Pinpoint the cell where the given text exists, returning its [x, y] midpoint coordinate. 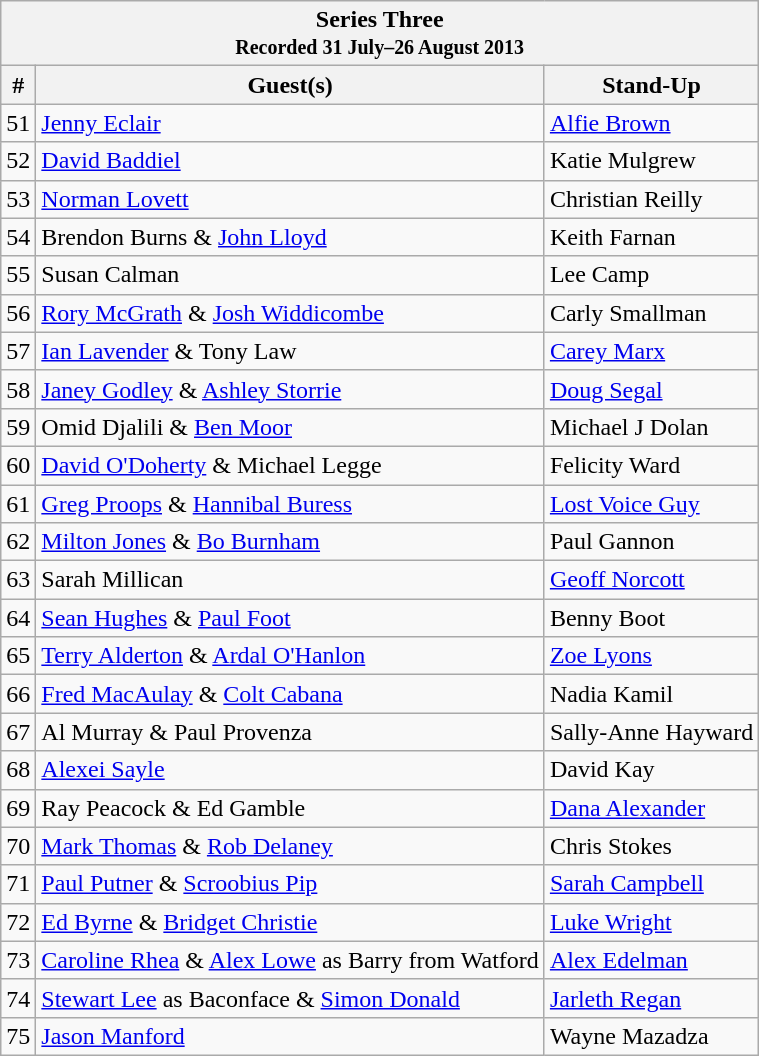
Mark Thomas & Rob Delaney [290, 846]
Keith Farnan [651, 237]
66 [18, 694]
Carly Smallman [651, 313]
Greg Proops & Hannibal Buress [290, 503]
56 [18, 313]
Norman Lovett [290, 199]
Sarah Campbell [651, 884]
Jarleth Regan [651, 998]
Sarah Millican [290, 580]
Jason Manford [290, 1036]
65 [18, 656]
Christian Reilly [651, 199]
Lost Voice Guy [651, 503]
Milton Jones & Bo Burnham [290, 542]
70 [18, 846]
Katie Mulgrew [651, 161]
Caroline Rhea & Alex Lowe as Barry from Watford [290, 960]
Ray Peacock & Ed Gamble [290, 808]
58 [18, 389]
Susan Calman [290, 275]
Janey Godley & Ashley Storrie [290, 389]
71 [18, 884]
Chris Stokes [651, 846]
53 [18, 199]
69 [18, 808]
61 [18, 503]
Nadia Kamil [651, 694]
Doug Segal [651, 389]
72 [18, 922]
Carey Marx [651, 351]
Wayne Mazadza [651, 1036]
Zoe Lyons [651, 656]
62 [18, 542]
David Kay [651, 770]
64 [18, 618]
73 [18, 960]
Dana Alexander [651, 808]
67 [18, 732]
Alfie Brown [651, 123]
Alexei Sayle [290, 770]
Series ThreeRecorded 31 July–26 August 2013 [380, 34]
75 [18, 1036]
Benny Boot [651, 618]
Luke Wright [651, 922]
Ed Byrne & Bridget Christie [290, 922]
Omid Djalili & Ben Moor [290, 427]
60 [18, 465]
Stewart Lee as Baconface & Simon Donald [290, 998]
57 [18, 351]
David O'Doherty & Michael Legge [290, 465]
74 [18, 998]
Michael J Dolan [651, 427]
Fred MacAulay & Colt Cabana [290, 694]
Lee Camp [651, 275]
55 [18, 275]
Felicity Ward [651, 465]
Paul Putner & Scroobius Pip [290, 884]
Brendon Burns & John Lloyd [290, 237]
68 [18, 770]
Geoff Norcott [651, 580]
David Baddiel [290, 161]
59 [18, 427]
Sally-Anne Hayward [651, 732]
Stand-Up [651, 85]
63 [18, 580]
Guest(s) [290, 85]
# [18, 85]
Jenny Eclair [290, 123]
51 [18, 123]
Terry Alderton & Ardal O'Hanlon [290, 656]
Ian Lavender & Tony Law [290, 351]
Al Murray & Paul Provenza [290, 732]
52 [18, 161]
Sean Hughes & Paul Foot [290, 618]
Rory McGrath & Josh Widdicombe [290, 313]
54 [18, 237]
Alex Edelman [651, 960]
Paul Gannon [651, 542]
